Output the (x, y) coordinate of the center of the cell containing the given text.  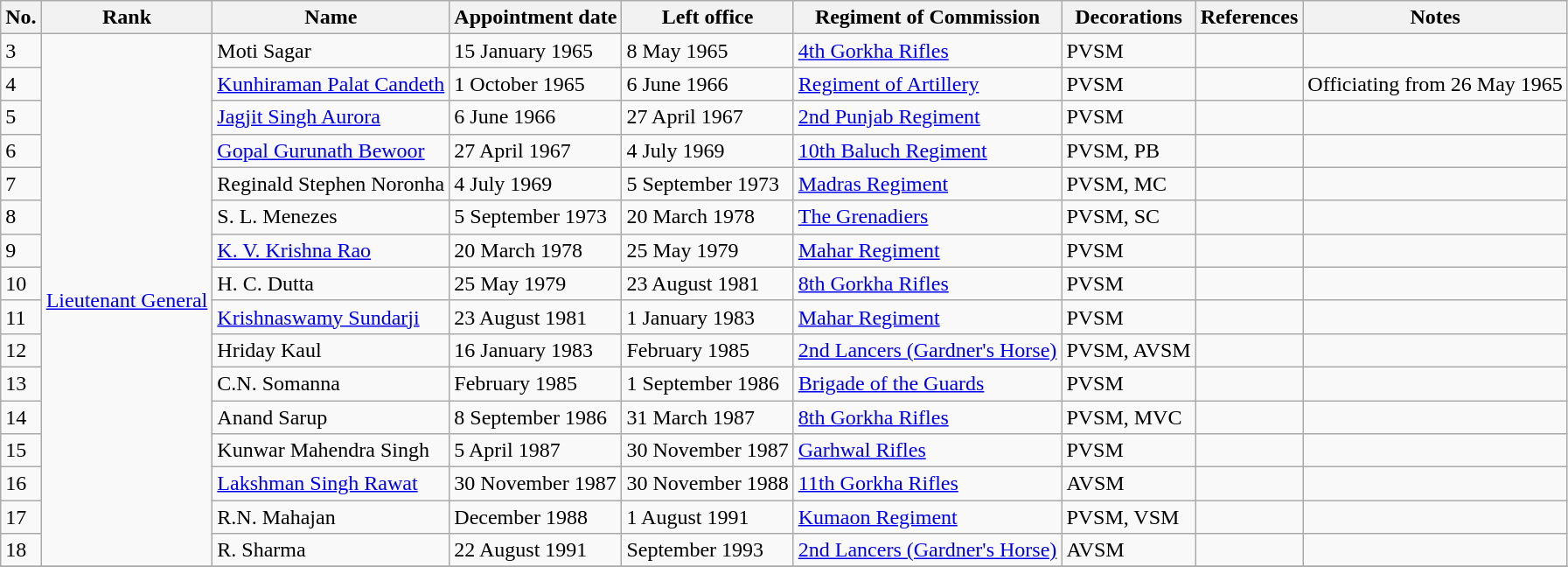
R. Sharma (331, 550)
Left office (707, 17)
Moti Sagar (331, 51)
PVSM, MVC (1128, 417)
16 January 1983 (535, 350)
S. L. Menezes (331, 217)
7 (21, 184)
9 (21, 250)
September 1993 (707, 550)
11 (21, 317)
Officiating from 26 May 1965 (1436, 84)
Name (331, 17)
Reginald Stephen Noronha (331, 184)
8 (21, 217)
The Grenadiers (927, 217)
Regiment of Artillery (927, 84)
Lieutenant General (127, 301)
Lakshman Singh Rawat (331, 484)
16 (21, 484)
11th Gorkha Rifles (927, 484)
PVSM, SC (1128, 217)
Garhwal Rifles (927, 451)
5 April 1987 (535, 451)
18 (21, 550)
Kunwar Mahendra Singh (331, 451)
December 1988 (535, 517)
Krishnaswamy Sundarji (331, 317)
1 October 1965 (535, 84)
22 August 1991 (535, 550)
H. C. Dutta (331, 283)
4 (21, 84)
1 September 1986 (707, 383)
30 November 1988 (707, 484)
C.N. Somanna (331, 383)
K. V. Krishna Rao (331, 250)
References (1249, 17)
PVSM, PB (1128, 150)
Brigade of the Guards (927, 383)
15 January 1965 (535, 51)
10th Baluch Regiment (927, 150)
PVSM, VSM (1128, 517)
Rank (127, 17)
8 September 1986 (535, 417)
1 January 1983 (707, 317)
3 (21, 51)
Hriday Kaul (331, 350)
14 (21, 417)
Kunhiraman Palat Candeth (331, 84)
4th Gorkha Rifles (927, 51)
Appointment date (535, 17)
13 (21, 383)
6 (21, 150)
12 (21, 350)
PVSM, MC (1128, 184)
10 (21, 283)
Jagjit Singh Aurora (331, 117)
R.N. Mahajan (331, 517)
PVSM, AVSM (1128, 350)
17 (21, 517)
5 (21, 117)
Madras Regiment (927, 184)
Decorations (1128, 17)
1 August 1991 (707, 517)
Notes (1436, 17)
8 May 1965 (707, 51)
Regiment of Commission (927, 17)
15 (21, 451)
Anand Sarup (331, 417)
Gopal Gurunath Bewoor (331, 150)
2nd Punjab Regiment (927, 117)
No. (21, 17)
31 March 1987 (707, 417)
Kumaon Regiment (927, 517)
